Find where the given text appears and provide that cell's center as [x, y] coordinate. 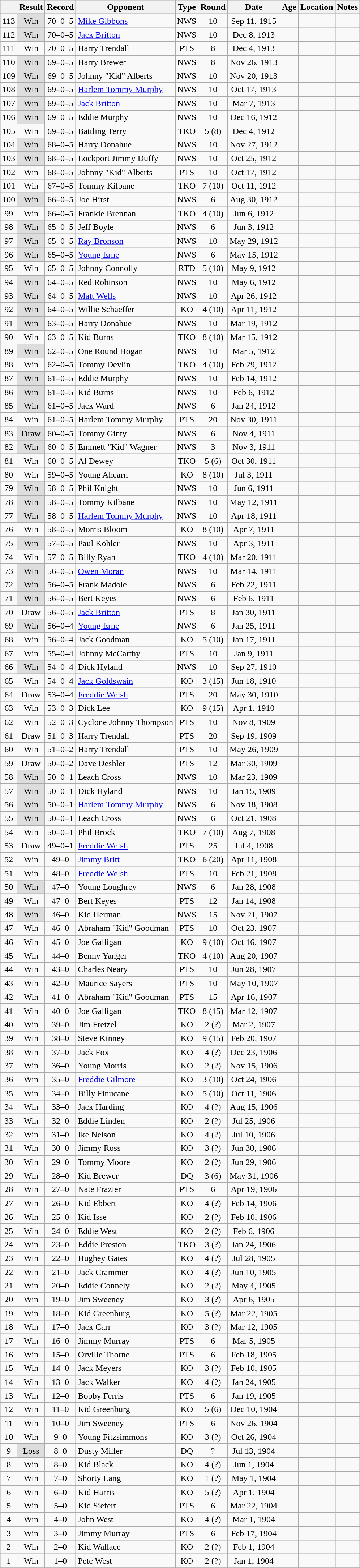
Sep 11, 1915 [254, 21]
7 [9, 1478]
21 [9, 1286]
15–0 [60, 1355]
19–0 [60, 1300]
23–0 [60, 1244]
85 [9, 406]
9 (10) [213, 942]
19 [9, 1313]
Mar 2, 1907 [254, 1024]
17 [9, 1341]
31–0 [60, 1135]
71 [9, 598]
78 [9, 502]
Ray Bronson [126, 241]
Jun 1, 1904 [254, 1464]
Apr 1, 1904 [254, 1492]
63 [9, 708]
Tommy Ginty [126, 433]
Benny Yanger [126, 956]
Jack Crammer [126, 1272]
Apr 3, 1911 [254, 543]
59–0–5 [60, 475]
14–0 [60, 1368]
18–0 [60, 1313]
Apr 26, 1912 [254, 296]
Jan 9, 1911 [254, 653]
84 [9, 420]
Willie Schaeffer [126, 310]
Orville Thorne [126, 1355]
Feb 29, 1912 [254, 364]
Feb 10, 1905 [254, 1368]
13 [9, 1396]
56 [9, 804]
Battling Terry [126, 131]
87 [9, 378]
Phil Brock [126, 832]
Freddie Gilmore [126, 1080]
Jun 6, 1911 [254, 488]
44–0 [60, 956]
32 [9, 1135]
Kid Harris [126, 1492]
31 [9, 1148]
6 (20) [213, 860]
22 [9, 1272]
Round [213, 7]
55–0–4 [60, 653]
27–0 [60, 1189]
Age [289, 7]
51–0–2 [60, 750]
98 [9, 227]
Mar 5, 1912 [254, 351]
Sep 19, 1909 [254, 736]
Nov 27, 1912 [254, 144]
Owen Moran [126, 571]
Al Dewey [126, 461]
Jimmy Ross [126, 1148]
Red Robinson [126, 282]
55 [9, 818]
20–0 [60, 1286]
Mar 1, 1904 [254, 1520]
Jun 29, 1906 [254, 1162]
Dec 4, 1913 [254, 48]
106 [9, 117]
Apr 1, 1910 [254, 708]
60 [9, 750]
5 [9, 1506]
14 [9, 1382]
16 [9, 1355]
Jeff Boyle [126, 227]
95 [9, 268]
Feb 18, 1905 [254, 1355]
103 [9, 158]
49 [9, 901]
50–0–2 [60, 763]
Feb 1, 1904 [254, 1547]
Cyclone Johnny Thompson [126, 722]
Jan 30, 1911 [254, 612]
33–0 [60, 1107]
May 1, 1904 [254, 1478]
Jack Meyers [126, 1368]
54 [9, 832]
29–0 [60, 1162]
53–0–4 [60, 695]
Johnny Connolly [126, 268]
Opponent [126, 7]
1 [9, 1561]
Aug 15, 1906 [254, 1107]
6–0 [60, 1492]
62 [9, 722]
48–0 [60, 873]
Oct 26, 1904 [254, 1437]
26 [9, 1217]
Apr 7, 1911 [254, 530]
3–0 [60, 1533]
May 4, 1905 [254, 1286]
86 [9, 392]
25–0 [60, 1217]
69 [9, 626]
Dec 8, 1913 [254, 35]
Jan 24, 1912 [254, 406]
57 [9, 791]
3 (6) [213, 1176]
4 [9, 1520]
Feb 17, 1904 [254, 1533]
Mar 20, 1911 [254, 557]
52–0–3 [60, 722]
Young Fitzsimmons [126, 1437]
38 [9, 1052]
Ike Nelson [126, 1135]
102 [9, 172]
Feb 22, 1911 [254, 584]
43 [9, 983]
Jun 6, 1912 [254, 213]
Aug 30, 1912 [254, 200]
50 [9, 887]
Mar 22, 1904 [254, 1506]
Apr 6, 1905 [254, 1300]
40 [9, 1024]
Date [254, 7]
Nate Frazier [126, 1189]
Result [31, 7]
Jack Harding [126, 1107]
Mar 30, 1909 [254, 763]
Mar 22, 1905 [254, 1313]
1–0 [60, 1561]
39–0 [60, 1024]
May 30, 1910 [254, 695]
35 [9, 1093]
65 [9, 681]
Jul 10, 1906 [254, 1135]
Feb 21, 1908 [254, 873]
Jun 30, 1906 [254, 1148]
44 [9, 969]
Kid Siefert [126, 1506]
Jack Ward [126, 406]
21–0 [60, 1272]
45–0 [60, 942]
68 [9, 640]
Young Morris [126, 1066]
Apr 11, 1912 [254, 310]
113 [9, 21]
45 [9, 956]
Oct 11, 1912 [254, 186]
Jul 3, 1911 [254, 475]
110 [9, 62]
94 [9, 282]
Dec 10, 1904 [254, 1409]
91 [9, 323]
100 [9, 200]
Jan 28, 1908 [254, 887]
Dec 4, 1912 [254, 131]
Apr 16, 1907 [254, 997]
Oct 30, 1911 [254, 461]
Feb 6, 1906 [254, 1231]
27 [9, 1203]
30 [9, 1162]
41–0 [60, 997]
Nov 3, 1911 [254, 447]
Feb 14, 1906 [254, 1203]
22–0 [60, 1258]
Oct 16, 1907 [254, 942]
79 [9, 488]
Kid Wallace [126, 1547]
Dave Deshler [126, 763]
30–0 [60, 1148]
34–0 [60, 1093]
66 [9, 667]
Location [317, 7]
Mar 5, 1905 [254, 1341]
Kid Brewer [126, 1176]
51–0–3 [60, 736]
92 [9, 310]
One Round Hogan [126, 351]
Apr 11, 1908 [254, 860]
58 [9, 777]
Jan 15, 1909 [254, 791]
17–0 [60, 1327]
Feb 6, 1912 [254, 392]
Jul 4, 1908 [254, 846]
Jun 3, 1912 [254, 227]
111 [9, 48]
37 [9, 1066]
Oct 17, 1913 [254, 90]
104 [9, 144]
Tommy Devlin [126, 364]
75 [9, 543]
Jack Goldswain [126, 681]
Maurice Sayers [126, 983]
Jun 10, 1905 [254, 1272]
Mar 12, 1905 [254, 1327]
Morris Bloom [126, 530]
109 [9, 76]
Mar 15, 1912 [254, 337]
Oct 24, 1906 [254, 1080]
52 [9, 860]
Nov 21, 1907 [254, 915]
3 (15) [213, 681]
12–0 [60, 1396]
7–0 [60, 1478]
May 26, 1909 [254, 750]
Frank Madole [126, 584]
Aug 7, 1908 [254, 832]
Oct 11, 1906 [254, 1093]
82 [9, 447]
Record [60, 7]
Kid Ebbert [126, 1203]
Emmett "Kid" Wagner [126, 447]
74 [9, 557]
49–0 [60, 860]
36 [9, 1080]
18 [9, 1327]
51 [9, 873]
Apr 18, 1911 [254, 516]
Billy Finucane [126, 1093]
53 [9, 846]
Feb 20, 1907 [254, 1038]
Kid Black [126, 1464]
107 [9, 103]
83 [9, 433]
Loss [31, 1451]
Jul 13, 1904 [254, 1451]
Mar 19, 1912 [254, 323]
Jack Walker [126, 1382]
8 (15) [213, 1011]
Eddie Linden [126, 1121]
90 [9, 337]
Mar 14, 1911 [254, 571]
10–0 [60, 1423]
76 [9, 530]
Jan 14, 1908 [254, 901]
72 [9, 584]
May 29, 1912 [254, 241]
38–0 [60, 1038]
John West [126, 1520]
Shorty Lang [126, 1478]
67–0–5 [60, 186]
34 [9, 1107]
Sep 27, 1910 [254, 667]
Joe Hirst [126, 200]
11–0 [60, 1409]
59 [9, 763]
61 [9, 736]
Apr 19, 1906 [254, 1189]
24 [9, 1244]
Harry Brewer [126, 62]
Jan 25, 1911 [254, 626]
Jun 28, 1907 [254, 969]
5 (8) [213, 131]
Charles Neary [126, 969]
108 [9, 90]
11 [9, 1423]
16–0 [60, 1341]
Kid Herman [126, 915]
77 [9, 516]
May 12, 1911 [254, 502]
Oct 23, 1907 [254, 928]
Steve Kinney [126, 1038]
1 (?) [213, 1478]
Feb 10, 1906 [254, 1217]
Oct 17, 1912 [254, 172]
5–0 [60, 1506]
81 [9, 461]
Jul 25, 1906 [254, 1121]
Jimmy Britt [126, 860]
Notes [347, 7]
28 [9, 1189]
May 10, 1907 [254, 983]
Phil Knight [126, 488]
26–0 [60, 1203]
105 [9, 131]
Oct 21, 1908 [254, 818]
Jan 24, 1905 [254, 1382]
32–0 [60, 1121]
Jan 17, 1911 [254, 640]
Nov 4, 1911 [254, 433]
40–0 [60, 1011]
Oct 25, 1912 [254, 158]
33 [9, 1121]
53–0–3 [60, 708]
96 [9, 255]
43–0 [60, 969]
May 15, 1912 [254, 255]
Jan 19, 1905 [254, 1396]
May 6, 1912 [254, 282]
Nov 26, 1913 [254, 62]
Dusty Miller [126, 1451]
Jack Carr [126, 1327]
36–0 [60, 1066]
Nov 8, 1909 [254, 722]
Lockport Jimmy Duffy [126, 158]
Kid Isse [126, 1217]
89 [9, 351]
9–0 [60, 1437]
RTD [187, 268]
Nov 30, 1911 [254, 420]
Hughey Gates [126, 1258]
23 [9, 1258]
Eddie Preston [126, 1244]
Feb 6, 1911 [254, 598]
Feb 14, 1912 [254, 378]
Billy Ryan [126, 557]
29 [9, 1176]
Jack Goodman [126, 640]
Tommy Moore [126, 1162]
Nov 20, 1913 [254, 76]
42 [9, 997]
88 [9, 364]
67 [9, 653]
48 [9, 915]
24–0 [60, 1231]
Young Loughrey [126, 887]
97 [9, 241]
Eddie Connely [126, 1286]
39 [9, 1038]
Jack Fox [126, 1052]
73 [9, 571]
Eddie West [126, 1231]
13–0 [60, 1382]
Nov 26, 1904 [254, 1423]
Jun 18, 1910 [254, 681]
Dick Lee [126, 708]
Pete West [126, 1561]
Paul Köhler [126, 543]
3 (10) [213, 1080]
Mar 7, 1913 [254, 103]
80 [9, 475]
99 [9, 213]
37–0 [60, 1052]
Bobby Ferris [126, 1396]
Mar 23, 1909 [254, 777]
Jan 24, 1906 [254, 1244]
93 [9, 296]
42–0 [60, 983]
2 [9, 1547]
70 [9, 612]
Nov 15, 1906 [254, 1066]
Aug 20, 1907 [254, 956]
49–0–1 [60, 846]
41 [9, 1011]
Young Ahearn [126, 475]
Nov 18, 1908 [254, 804]
2–0 [60, 1547]
Dec 23, 1906 [254, 1052]
4–0 [60, 1520]
Type [187, 7]
Jan 1, 1904 [254, 1561]
Jul 28, 1905 [254, 1258]
Frankie Brennan [126, 213]
Mar 12, 1907 [254, 1011]
64 [9, 695]
Matt Wells [126, 296]
May 31, 1906 [254, 1176]
112 [9, 35]
Johnny McCarthy [126, 653]
28–0 [60, 1176]
9 [9, 1451]
May 9, 1912 [254, 268]
46 [9, 942]
47 [9, 928]
? [213, 1451]
Jim Fretzel [126, 1024]
Mike Gibbons [126, 21]
35–0 [60, 1080]
101 [9, 186]
Dec 16, 1912 [254, 117]
